Return the [X, Y] coordinate for the center point of the cell that contains the specified text.  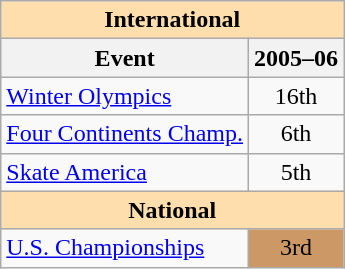
Four Continents Champ. [125, 134]
Event [125, 58]
2005–06 [296, 58]
Winter Olympics [125, 96]
International [172, 20]
Skate America [125, 172]
6th [296, 134]
U.S. Championships [125, 248]
5th [296, 172]
National [172, 210]
16th [296, 96]
3rd [296, 248]
